Pinpoint the cell where the given text exists, returning its [x, y] midpoint coordinate. 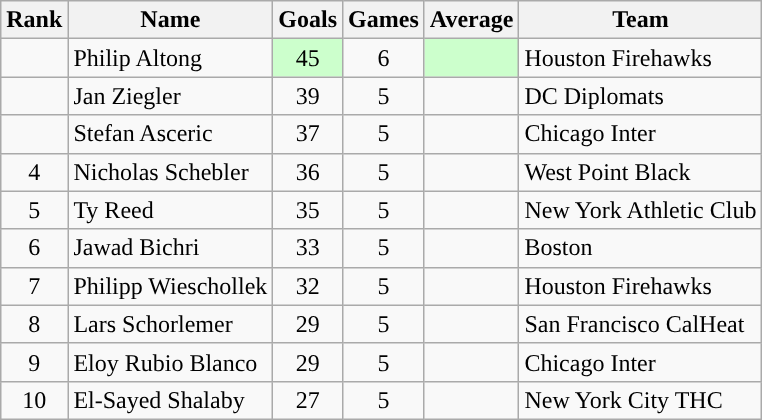
New York Athletic Club [640, 210]
Boston [640, 248]
35 [308, 210]
Goals [308, 20]
7 [34, 286]
DC Diplomats [640, 96]
27 [308, 400]
San Francisco CalHeat [640, 324]
37 [308, 134]
Nicholas Schebler [170, 172]
9 [34, 362]
10 [34, 400]
32 [308, 286]
Team [640, 20]
Stefan Asceric [170, 134]
39 [308, 96]
Average [472, 20]
Lars Schorlemer [170, 324]
Rank [34, 20]
36 [308, 172]
Jawad Bichri [170, 248]
New York City THC [640, 400]
8 [34, 324]
33 [308, 248]
Philip Altong [170, 58]
Name [170, 20]
Philipp Wieschollek [170, 286]
Eloy Rubio Blanco [170, 362]
Games [384, 20]
El-Sayed Shalaby [170, 400]
45 [308, 58]
4 [34, 172]
West Point Black [640, 172]
Jan Ziegler [170, 96]
Ty Reed [170, 210]
